Find where the given text appears and provide that cell's center as (X, Y) coordinate. 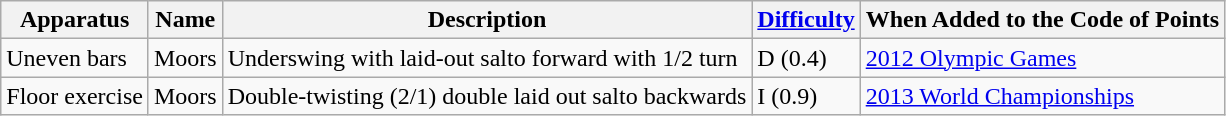
When Added to the Code of Points (1042, 20)
Apparatus (75, 20)
Floor exercise (75, 96)
Underswing with laid-out salto forward with 1/2 turn (487, 58)
Name (185, 20)
Description (487, 20)
Difficulty (806, 20)
I (0.9) (806, 96)
D (0.4) (806, 58)
2012 Olympic Games (1042, 58)
Double-twisting (2/1) double laid out salto backwards (487, 96)
Uneven bars (75, 58)
2013 World Championships (1042, 96)
